Pinpoint the cell where the given text exists, returning its (X, Y) midpoint coordinate. 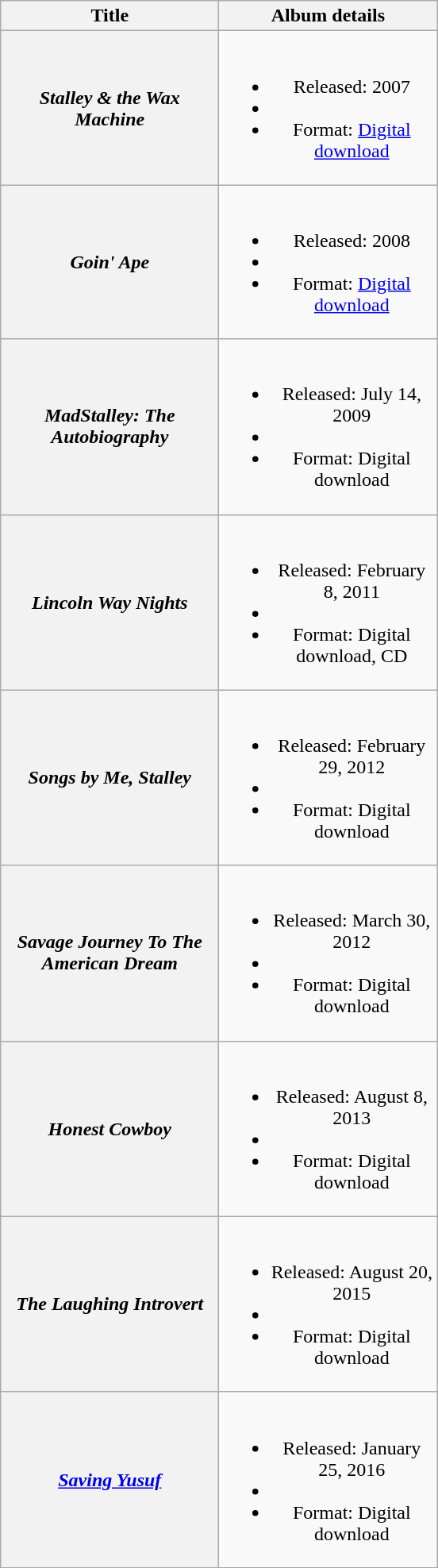
Goin' Ape (109, 262)
Released: August 8, 2013Format: Digital download (328, 1129)
Lincoln Way Nights (109, 602)
Honest Cowboy (109, 1129)
Released: 2007Format: Digital download (328, 108)
Released: 2008Format: Digital download (328, 262)
Songs by Me, Stalley (109, 778)
Released: February 8, 2011Format: Digital download, CD (328, 602)
Savage Journey To The American Dream (109, 953)
Album details (328, 16)
Saving Yusuf (109, 1480)
Title (109, 16)
The Laughing Introvert (109, 1304)
Released: January 25, 2016Format: Digital download (328, 1480)
Released: February 29, 2012Format: Digital download (328, 778)
Stalley & the Wax Machine (109, 108)
Released: March 30, 2012Format: Digital download (328, 953)
MadStalley: The Autobiography (109, 427)
Released: July 14, 2009Format: Digital download (328, 427)
Released: August 20, 2015Format: Digital download (328, 1304)
